Locate the cell with the specified text and output its (X, Y) center coordinate. 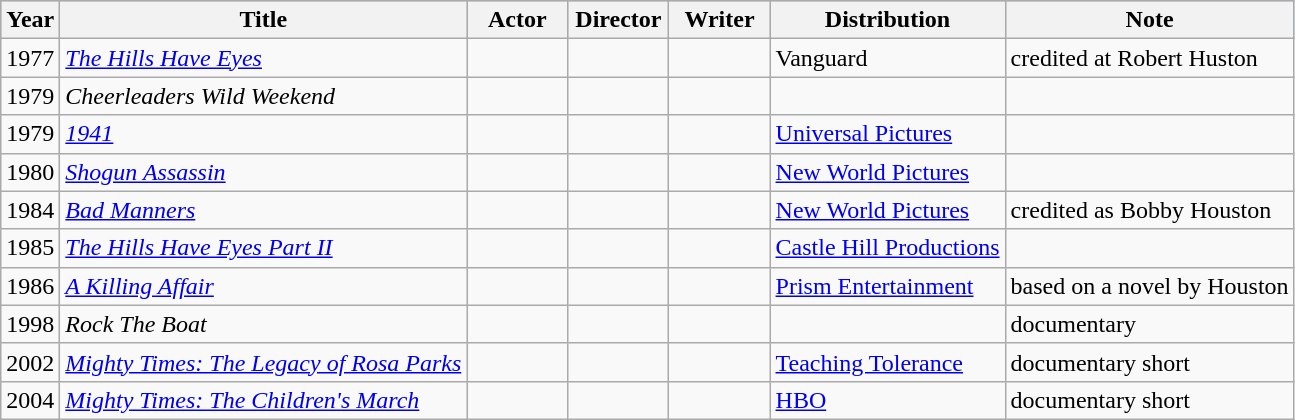
The Hills Have Eyes (264, 58)
Writer (720, 20)
Cheerleaders Wild Weekend (264, 96)
credited at Robert Huston (1150, 58)
Universal Pictures (888, 134)
1985 (30, 248)
Prism Entertainment (888, 286)
HBO (888, 400)
Teaching Tolerance (888, 362)
Director (618, 20)
Vanguard (888, 58)
Year (30, 20)
Castle Hill Productions (888, 248)
Actor (518, 20)
Mighty Times: The Children's March (264, 400)
2002 (30, 362)
1986 (30, 286)
credited as Bobby Houston (1150, 210)
1941 (264, 134)
1984 (30, 210)
1980 (30, 172)
Shogun Assassin (264, 172)
1977 (30, 58)
2004 (30, 400)
1998 (30, 324)
Bad Manners (264, 210)
The Hills Have Eyes Part II (264, 248)
Mighty Times: The Legacy of Rosa Parks (264, 362)
based on a novel by Houston (1150, 286)
Title (264, 20)
Rock The Boat (264, 324)
documentary (1150, 324)
Note (1150, 20)
Distribution (888, 20)
A Killing Affair (264, 286)
